Output the [X, Y] coordinate of the center of the cell containing the given text.  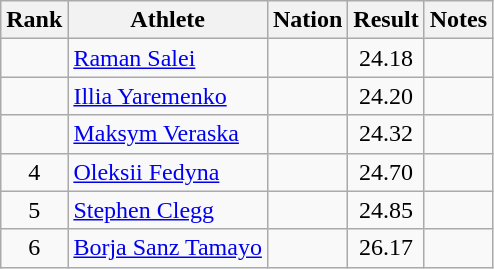
6 [34, 248]
Illia Yaremenko [168, 96]
Oleksii Fedyna [168, 172]
Maksym Veraska [168, 134]
5 [34, 210]
24.32 [386, 134]
Rank [34, 20]
Athlete [168, 20]
24.20 [386, 96]
26.17 [386, 248]
24.85 [386, 210]
Raman Salei [168, 58]
24.18 [386, 58]
Borja Sanz Tamayo [168, 248]
Result [386, 20]
4 [34, 172]
Stephen Clegg [168, 210]
24.70 [386, 172]
Nation [307, 20]
Notes [458, 20]
